Return [X, Y] of the center of cell containing provided text 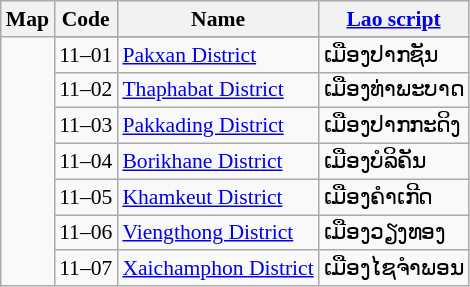
Code [86, 19]
Thaphabat District [218, 90]
11–06 [86, 233]
11–02 [86, 90]
11–07 [86, 269]
11–04 [86, 162]
Name [218, 19]
11–01 [86, 55]
Map [28, 19]
Lao script [394, 19]
ເມືອງປາກຊັນ [394, 55]
Viengthong District [218, 233]
Khamkeut District [218, 197]
ເມືອງຄຳເກີດ [394, 197]
Borikhane District [218, 162]
ເມືອງປາກກະດິງ [394, 126]
ເມືອງວຽງທອງ [394, 233]
Xaichamphon District [218, 269]
11–05 [86, 197]
11–03 [86, 126]
ເມືອງທ່າພະບາດ [394, 90]
ເມືອງໄຊຈໍາພອນ [394, 269]
Pakkading District [218, 126]
ເມືອງບໍລິຄັນ [394, 162]
Pakxan District [218, 55]
